For the text-containing cell, return its midpoint in [x, y] coordinate format. 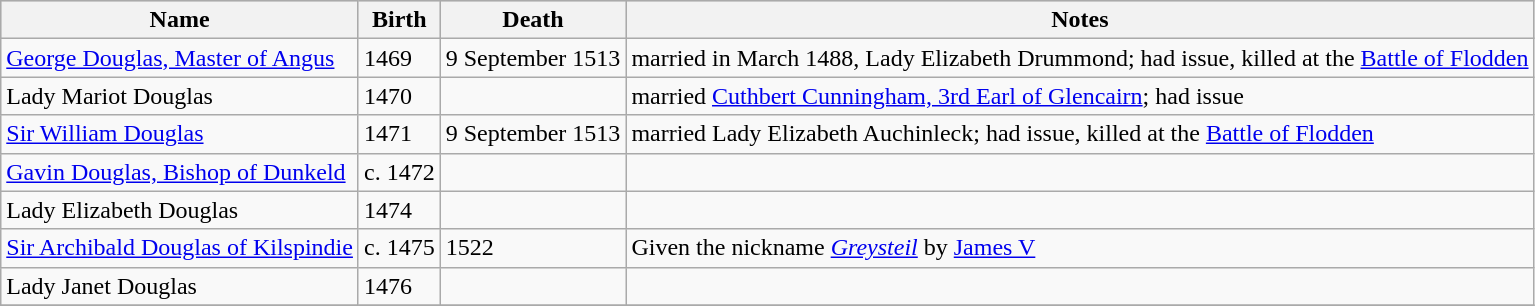
1469 [399, 58]
1471 [399, 134]
1522 [533, 248]
married Lady Elizabeth Auchinleck; had issue, killed at the Battle of Flodden [1080, 134]
Sir William Douglas [180, 134]
married Cuthbert Cunningham, 3rd Earl of Glencairn; had issue [1080, 96]
married in March 1488, Lady Elizabeth Drummond; had issue, killed at the Battle of Flodden [1080, 58]
Lady Elizabeth Douglas [180, 210]
Name [180, 20]
1476 [399, 286]
Sir Archibald Douglas of Kilspindie [180, 248]
1470 [399, 96]
1474 [399, 210]
George Douglas, Master of Angus [180, 58]
Death [533, 20]
c. 1472 [399, 172]
c. 1475 [399, 248]
Gavin Douglas, Bishop of Dunkeld [180, 172]
Lady Mariot Douglas [180, 96]
Birth [399, 20]
Given the nickname Greysteil by James V [1080, 248]
Notes [1080, 20]
Lady Janet Douglas [180, 286]
